Pinpoint the cell where the given text exists, returning its [X, Y] midpoint coordinate. 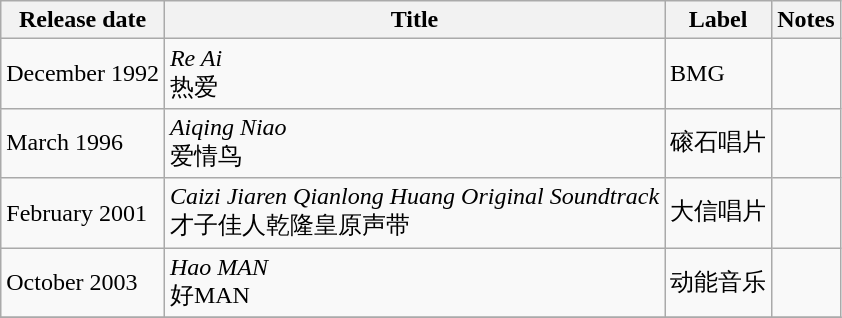
December 1992 [83, 74]
BMG [718, 74]
Label [718, 20]
Caizi Jiaren Qianlong Huang Original Soundtrack才子佳人乾隆皇原声带 [414, 213]
Release date [83, 20]
Title [414, 20]
大信唱片 [718, 213]
Aiqing Niao爱情鸟 [414, 143]
February 2001 [83, 213]
动能音乐 [718, 283]
磙石唱片 [718, 143]
Hao MAN好MAN [414, 283]
March 1996 [83, 143]
Re Ai热爱 [414, 74]
October 2003 [83, 283]
Notes [806, 20]
